For the text-containing cell, return its midpoint in [X, Y] coordinate format. 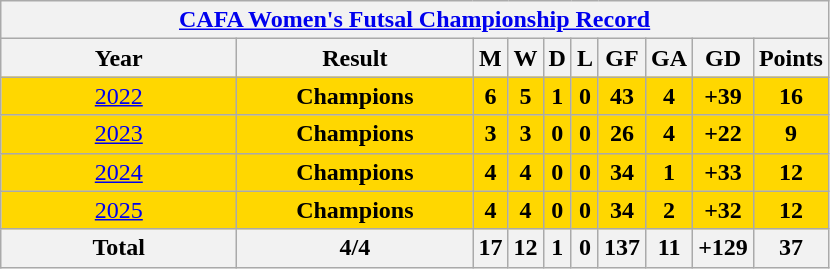
L [584, 58]
W [526, 58]
GD [724, 58]
Total [119, 248]
2022 [119, 96]
Result [355, 58]
Points [790, 58]
+39 [724, 96]
+33 [724, 172]
6 [490, 96]
137 [622, 248]
9 [790, 134]
4/4 [355, 248]
2023 [119, 134]
37 [790, 248]
D [557, 58]
16 [790, 96]
M [490, 58]
+32 [724, 210]
2024 [119, 172]
17 [490, 248]
+22 [724, 134]
2025 [119, 210]
26 [622, 134]
43 [622, 96]
+129 [724, 248]
5 [526, 96]
11 [670, 248]
GA [670, 58]
CAFA Women's Futsal Championship Record [415, 20]
Year [119, 58]
2 [670, 210]
GF [622, 58]
